From the cell containing the given text, extract its center point as (x, y) coordinate. 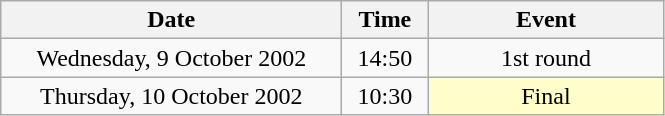
14:50 (385, 58)
10:30 (385, 96)
Time (385, 20)
Wednesday, 9 October 2002 (172, 58)
Thursday, 10 October 2002 (172, 96)
Event (546, 20)
Date (172, 20)
1st round (546, 58)
Final (546, 96)
